Capture the cell that displays the provided text and extract its (X, Y) central coordinate. 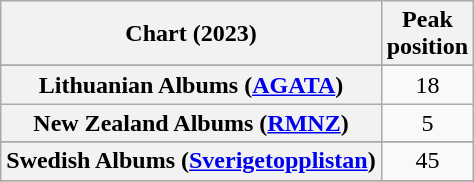
5 (427, 123)
Chart (2023) (191, 34)
Peakposition (427, 34)
New Zealand Albums (RMNZ) (191, 123)
Lithuanian Albums (AGATA) (191, 85)
18 (427, 85)
Swedish Albums (Sverigetopplistan) (191, 161)
45 (427, 161)
